Locate the cell with the specified text and output its [x, y] center coordinate. 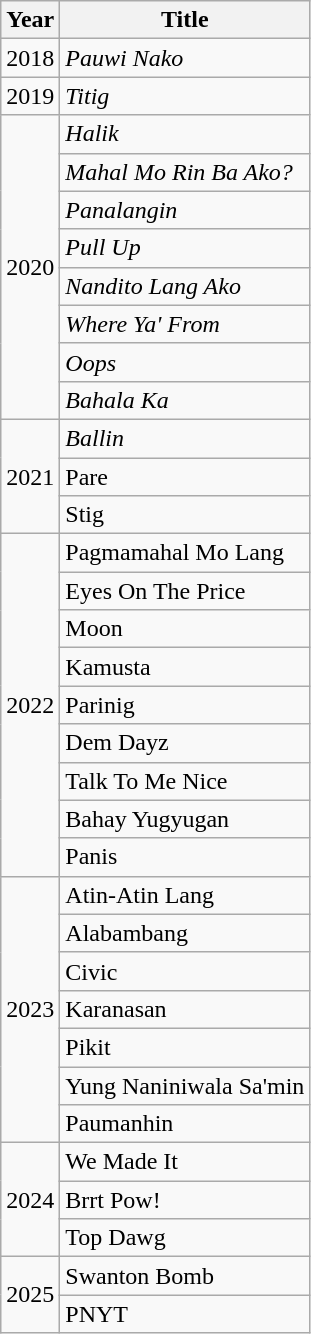
Top Dawg [185, 1238]
Mahal Mo Rin Ba Ako? [185, 172]
Halik [185, 134]
2021 [30, 476]
Pikit [185, 1047]
Yung Naniniwala Sa'min [185, 1085]
Pagmamahal Mo Lang [185, 553]
Oops [185, 362]
Moon [185, 629]
Titig [185, 96]
2020 [30, 267]
2022 [30, 706]
Paumanhin [185, 1124]
Atin-Atin Lang [185, 895]
2024 [30, 1200]
Dem Dayz [185, 743]
Brrt Pow! [185, 1200]
Kamusta [185, 667]
Pull Up [185, 248]
Panis [185, 857]
Bahay Yugyugan [185, 819]
Talk To Me Nice [185, 781]
Civic [185, 971]
Stig [185, 515]
Parinig [185, 705]
2018 [30, 58]
Title [185, 20]
We Made It [185, 1162]
Eyes On The Price [185, 591]
Nandito Lang Ako [185, 286]
Pauwi Nako [185, 58]
PNYT [185, 1314]
2019 [30, 96]
2025 [30, 1295]
Panalangin [185, 210]
Ballin [185, 438]
Swanton Bomb [185, 1276]
2023 [30, 1009]
Where Ya' From [185, 324]
Karanasan [185, 1009]
Year [30, 20]
Bahala Ka [185, 400]
Pare [185, 477]
Alabambang [185, 933]
